Search for the cell housing the specified text and yield its (X, Y) center coordinate. 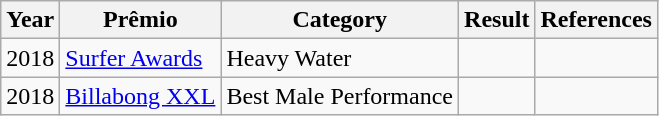
Best Male Performance (340, 96)
Prêmio (140, 20)
Surfer Awards (140, 58)
Category (340, 20)
Billabong XXL (140, 96)
Year (30, 20)
Result (497, 20)
Heavy Water (340, 58)
References (596, 20)
